Extract the [x, y] coordinate from the center of the cell holding the provided text.  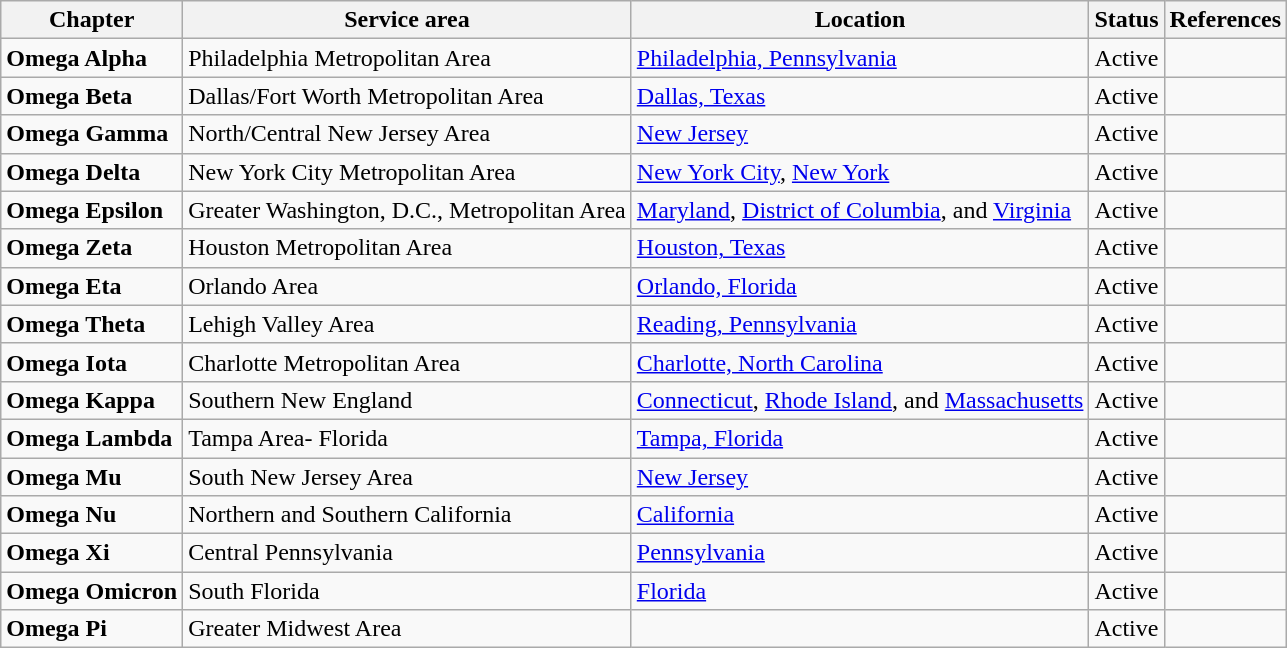
Omega Epsilon [92, 210]
Orlando, Florida [860, 286]
Status [1126, 20]
Northern and Southern California [408, 515]
Location [860, 20]
Orlando Area [408, 286]
California [860, 515]
Dallas, Texas [860, 96]
Charlotte, North Carolina [860, 362]
Omega Beta [92, 96]
Maryland, District of Columbia, and Virginia [860, 210]
Central Pennsylvania [408, 553]
Omega Theta [92, 324]
Philadelphia Metropolitan Area [408, 58]
South New Jersey Area [408, 477]
Florida [860, 591]
Omega Nu [92, 515]
Connecticut, Rhode Island, and Massachusetts [860, 400]
Charlotte Metropolitan Area [408, 362]
Tampa, Florida [860, 438]
Greater Midwest Area [408, 629]
Omega Xi [92, 553]
Omega Mu [92, 477]
Omega Delta [92, 172]
Dallas/Fort Worth Metropolitan Area [408, 96]
Omega Omicron [92, 591]
Houston Metropolitan Area [408, 248]
Omega Pi [92, 629]
Omega Iota [92, 362]
Omega Gamma [92, 134]
Omega Alpha [92, 58]
Reading, Pennsylvania [860, 324]
Greater Washington, D.C., Metropolitan Area [408, 210]
Tampa Area- Florida [408, 438]
New York City Metropolitan Area [408, 172]
New York City, New York [860, 172]
North/Central New Jersey Area [408, 134]
Chapter [92, 20]
Southern New England [408, 400]
Omega Zeta [92, 248]
Lehigh Valley Area [408, 324]
Omega Kappa [92, 400]
Pennsylvania [860, 553]
Houston, Texas [860, 248]
Omega Eta [92, 286]
South Florida [408, 591]
References [1226, 20]
Philadelphia, Pennsylvania [860, 58]
Service area [408, 20]
Omega Lambda [92, 438]
